Extract the [X, Y] coordinate from the center of the cell holding the provided text.  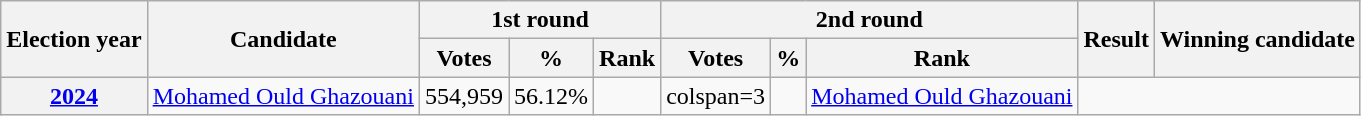
Result [1116, 39]
Candidate [283, 39]
554,959 [464, 96]
2024 [74, 96]
56.12% [552, 96]
colspan=3 [716, 96]
2nd round [870, 20]
1st round [540, 20]
Winning candidate [1257, 39]
Election year [74, 39]
